Locate the cell with the specified text and output its (x, y) center coordinate. 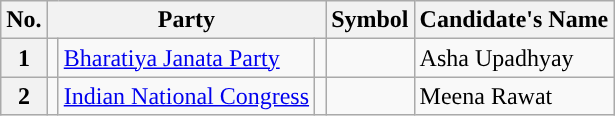
2 (24, 96)
Party (186, 20)
Asha Upadhyay (514, 58)
1 (24, 58)
Indian National Congress (186, 96)
Candidate's Name (514, 20)
Meena Rawat (514, 96)
No. (24, 20)
Bharatiya Janata Party (186, 58)
Symbol (370, 20)
